Detect which cell encompasses the target text, then output its [x, y] center coordinate. 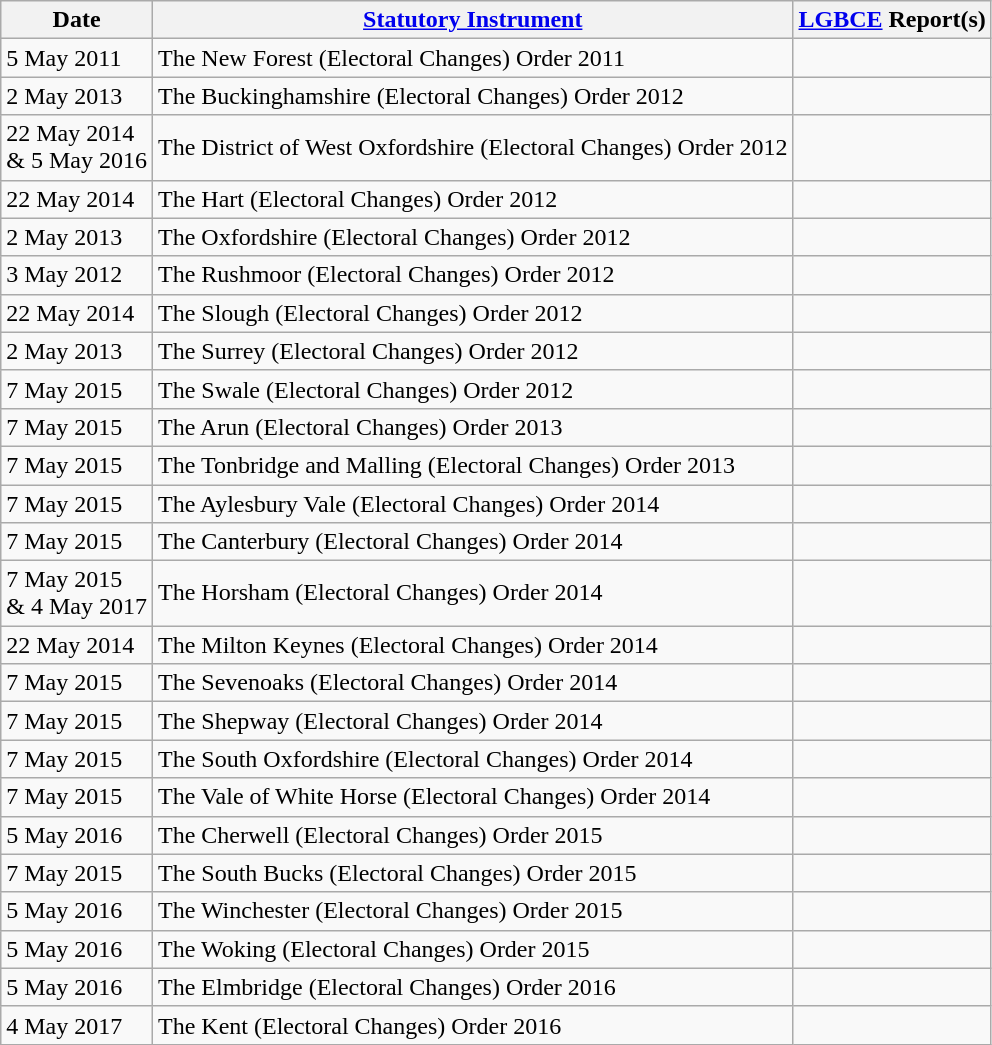
5 May 2011 [77, 58]
The Buckinghamshire (Electoral Changes) Order 2012 [472, 96]
4 May 2017 [77, 1025]
The Elmbridge (Electoral Changes) Order 2016 [472, 987]
The Canterbury (Electoral Changes) Order 2014 [472, 542]
The Kent (Electoral Changes) Order 2016 [472, 1025]
The Winchester (Electoral Changes) Order 2015 [472, 911]
The Swale (Electoral Changes) Order 2012 [472, 389]
The Vale of White Horse (Electoral Changes) Order 2014 [472, 797]
The Rushmoor (Electoral Changes) Order 2012 [472, 275]
The Cherwell (Electoral Changes) Order 2015 [472, 835]
The New Forest (Electoral Changes) Order 2011 [472, 58]
The Milton Keynes (Electoral Changes) Order 2014 [472, 645]
The District of West Oxfordshire (Electoral Changes) Order 2012 [472, 148]
Date [77, 20]
The Surrey (Electoral Changes) Order 2012 [472, 351]
Statutory Instrument [472, 20]
The Shepway (Electoral Changes) Order 2014 [472, 721]
The Arun (Electoral Changes) Order 2013 [472, 427]
The Tonbridge and Malling (Electoral Changes) Order 2013 [472, 465]
The Slough (Electoral Changes) Order 2012 [472, 313]
The South Oxfordshire (Electoral Changes) Order 2014 [472, 759]
LGBCE Report(s) [892, 20]
The Sevenoaks (Electoral Changes) Order 2014 [472, 683]
22 May 2014& 5 May 2016 [77, 148]
The Oxfordshire (Electoral Changes) Order 2012 [472, 237]
3 May 2012 [77, 275]
The Woking (Electoral Changes) Order 2015 [472, 949]
The Hart (Electoral Changes) Order 2012 [472, 199]
The Horsham (Electoral Changes) Order 2014 [472, 594]
7 May 2015& 4 May 2017 [77, 594]
The South Bucks (Electoral Changes) Order 2015 [472, 873]
The Aylesbury Vale (Electoral Changes) Order 2014 [472, 503]
